Output the (X, Y) coordinate of the center of the cell containing the given text.  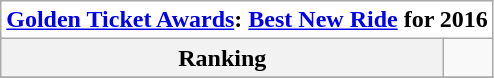
Ranking (222, 58)
Golden Ticket Awards: Best New Ride for 2016 (248, 20)
